Identify which cell holds the provided text, then report its (x, y) central coordinate. 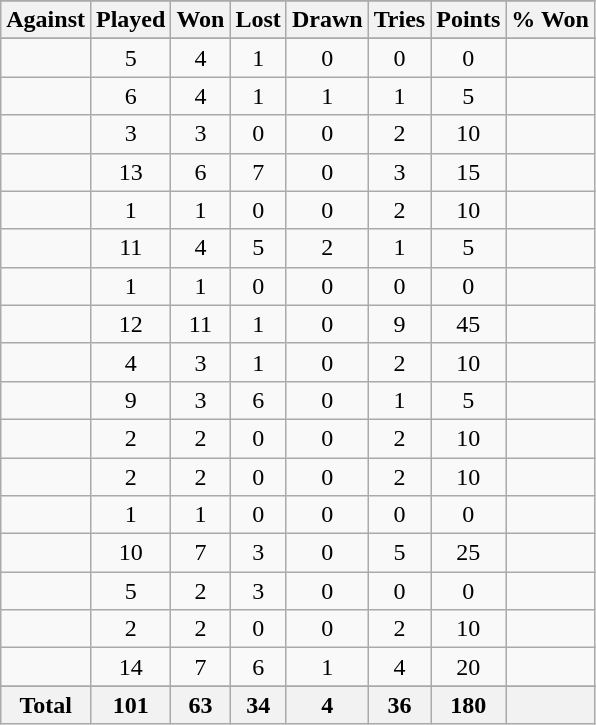
34 (258, 705)
45 (468, 324)
Played (130, 20)
15 (468, 172)
20 (468, 667)
Total (46, 705)
13 (130, 172)
Tries (400, 20)
25 (468, 553)
Drawn (327, 20)
14 (130, 667)
12 (130, 324)
Points (468, 20)
180 (468, 705)
Won (200, 20)
36 (400, 705)
Lost (258, 20)
% Won (550, 20)
Against (46, 20)
101 (130, 705)
63 (200, 705)
